Extract the [x, y] coordinate from the center of the cell holding the provided text.  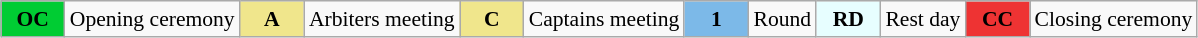
1 [716, 19]
Round [783, 19]
Captains meeting [604, 19]
OC [33, 19]
CC [997, 19]
A [272, 19]
C [492, 19]
Closing ceremony [1114, 19]
Opening ceremony [152, 19]
Rest day [922, 19]
Arbiters meeting [382, 19]
RD [848, 19]
